Determine the (x, y) coordinate at the center of the cell enclosing the given text.  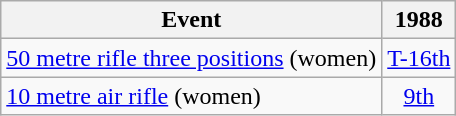
Event (192, 20)
9th (419, 96)
50 metre rifle three positions (women) (192, 58)
10 metre air rifle (women) (192, 96)
1988 (419, 20)
T-16th (419, 58)
